Output the (X, Y) coordinate of the center of the cell containing the given text.  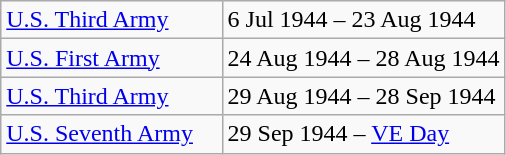
U.S. First Army (112, 58)
29 Aug 1944 – 28 Sep 1944 (364, 96)
29 Sep 1944 – VE Day (364, 134)
24 Aug 1944 – 28 Aug 1944 (364, 58)
U.S. Seventh Army (112, 134)
6 Jul 1944 – 23 Aug 1944 (364, 20)
